Determine the [x, y] coordinate at the center of the cell enclosing the given text.  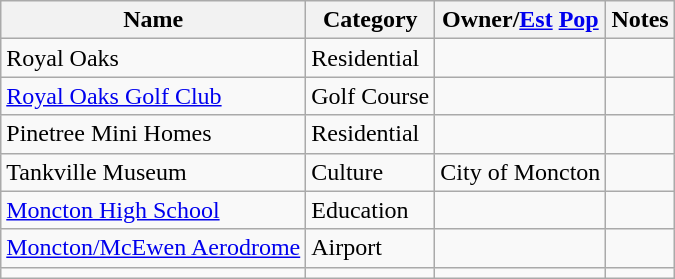
Moncton/McEwen Aerodrome [154, 248]
Tankville Museum [154, 172]
Notes [640, 20]
City of Moncton [520, 172]
Moncton High School [154, 210]
Owner/Est Pop [520, 20]
Category [370, 20]
Royal Oaks [154, 58]
Pinetree Mini Homes [154, 134]
Golf Course [370, 96]
Culture [370, 172]
Airport [370, 248]
Name [154, 20]
Education [370, 210]
Royal Oaks Golf Club [154, 96]
